Scan for the cell matching the given text and deliver its [X, Y] coordinate at center. 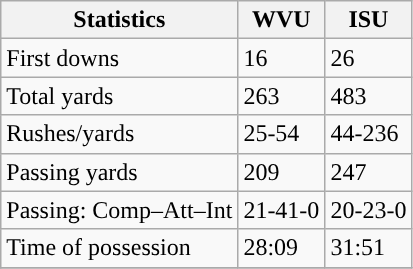
Total yards [120, 96]
ISU [368, 20]
25-54 [282, 134]
21-41-0 [282, 210]
263 [282, 96]
44-236 [368, 134]
28:09 [282, 248]
Passing yards [120, 172]
247 [368, 172]
209 [282, 172]
26 [368, 58]
Statistics [120, 20]
First downs [120, 58]
483 [368, 96]
Time of possession [120, 248]
Passing: Comp–Att–Int [120, 210]
WVU [282, 20]
31:51 [368, 248]
20-23-0 [368, 210]
Rushes/yards [120, 134]
16 [282, 58]
